Find where the given text appears and provide that cell's center as [X, Y] coordinate. 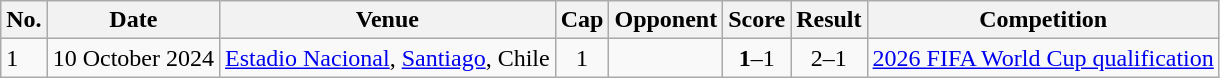
Date [133, 20]
2026 FIFA World Cup qualification [1043, 58]
1–1 [757, 58]
10 October 2024 [133, 58]
Result [829, 20]
Venue [388, 20]
Opponent [666, 20]
2–1 [829, 58]
Competition [1043, 20]
Estadio Nacional, Santiago, Chile [388, 58]
Cap [582, 20]
Score [757, 20]
No. [24, 20]
